Pinpoint the cell where the given text exists, returning its [X, Y] midpoint coordinate. 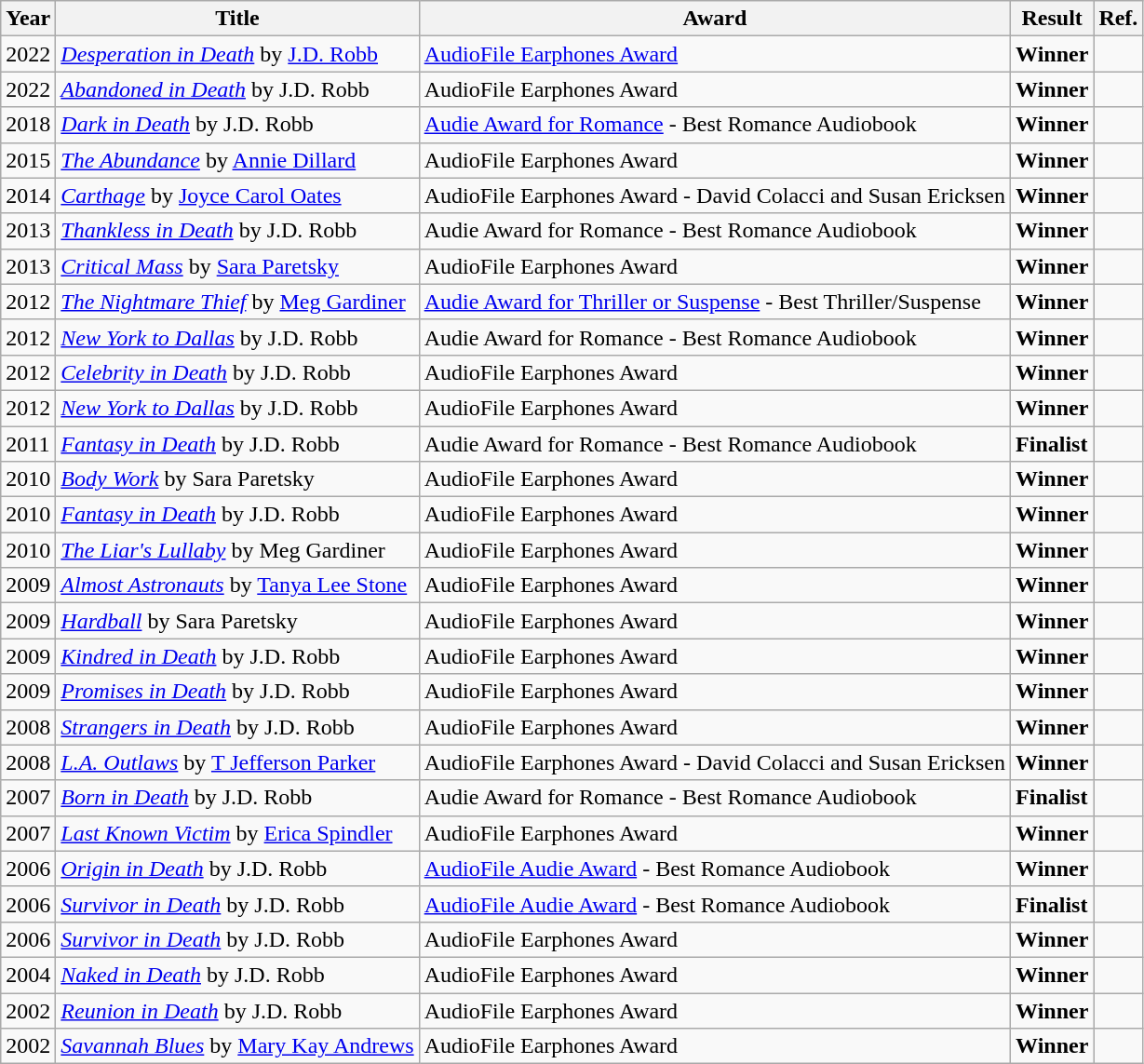
Result [1052, 19]
Dark in Death by J.D. Robb [237, 125]
Savannah Blues by Mary Kay Andrews [237, 1046]
Desperation in Death by J.D. Robb [237, 54]
Award [715, 19]
Thankless in Death by J.D. Robb [237, 231]
Kindred in Death by J.D. Robb [237, 656]
2004 [28, 975]
Celebrity in Death by J.D. Robb [237, 372]
The Nightmare Thief by Meg Gardiner [237, 302]
Abandoned in Death by J.D. Robb [237, 89]
Origin in Death by J.D. Robb [237, 869]
Carthage by Joyce Carol Oates [237, 195]
The Abundance by Annie Dillard [237, 160]
2011 [28, 444]
L.A. Outlaws by T Jefferson Parker [237, 762]
2015 [28, 160]
Last Known Victim by Erica Spindler [237, 833]
Title [237, 19]
2018 [28, 125]
Born in Death by J.D. Robb [237, 798]
Hardball by Sara Paretsky [237, 621]
Year [28, 19]
Audie Award for Thriller or Suspense - Best Thriller/Suspense [715, 302]
Strangers in Death by J.D. Robb [237, 727]
2014 [28, 195]
Naked in Death by J.D. Robb [237, 975]
Promises in Death by J.D. Robb [237, 692]
Body Work by Sara Paretsky [237, 479]
Reunion in Death by J.D. Robb [237, 1010]
Almost Astronauts by Tanya Lee Stone [237, 586]
Critical Mass by Sara Paretsky [237, 266]
The Liar's Lullaby by Meg Gardiner [237, 550]
Ref. [1119, 19]
